Provide the (X, Y) coordinate of the cell's center where the given text is located.  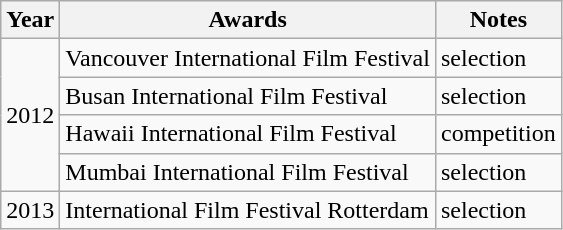
2013 (30, 210)
Busan International Film Festival (248, 96)
Year (30, 20)
competition (498, 134)
Notes (498, 20)
2012 (30, 115)
Awards (248, 20)
Vancouver International Film Festival (248, 58)
Mumbai International Film Festival (248, 172)
International Film Festival Rotterdam (248, 210)
Hawaii International Film Festival (248, 134)
